For the text-containing cell, return its midpoint in [X, Y] coordinate format. 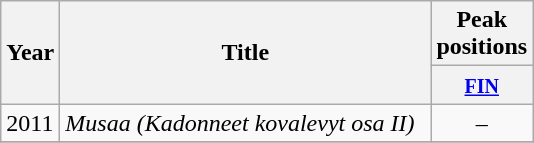
2011 [30, 123]
– [482, 123]
FIN [482, 85]
Peak positions [482, 34]
Musaa (Kadonneet kovalevyt osa II) [246, 123]
Title [246, 52]
Year [30, 52]
